Return [x, y] of the center of cell containing provided text 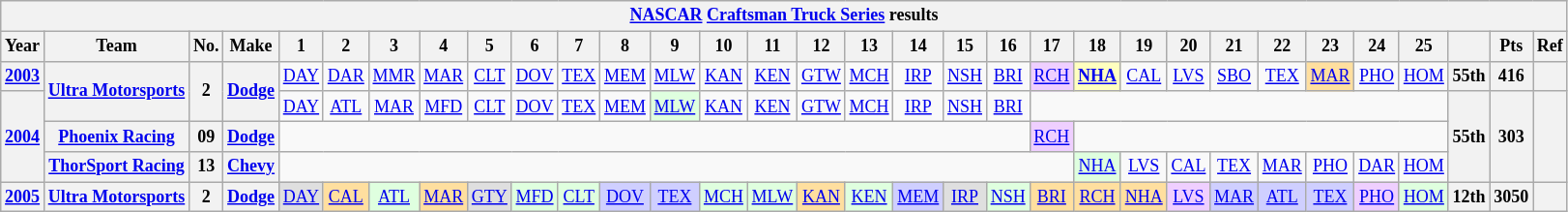
19 [1144, 46]
09 [207, 136]
21 [1234, 46]
MMR [394, 76]
3050 [1512, 197]
4 [444, 46]
24 [1377, 46]
6 [535, 46]
11 [771, 46]
22 [1282, 46]
Ref [1551, 46]
Pts [1512, 46]
5 [490, 46]
7 [579, 46]
303 [1512, 136]
NASCAR Craftsman Truck Series results [784, 15]
416 [1512, 76]
No. [207, 46]
SBO [1234, 76]
3 [394, 46]
Phoenix Racing [116, 136]
2003 [23, 76]
14 [918, 46]
12th [1469, 197]
2004 [23, 136]
2005 [23, 197]
18 [1098, 46]
1 [301, 46]
8 [625, 46]
ThorSport Racing [116, 167]
25 [1423, 46]
9 [675, 46]
12 [822, 46]
Team [116, 46]
15 [965, 46]
10 [724, 46]
Year [23, 46]
17 [1052, 46]
20 [1189, 46]
16 [1007, 46]
GTY [490, 197]
Make [251, 46]
Chevy [251, 167]
23 [1330, 46]
